Extract the (x, y) coordinate from the center of the cell holding the provided text.  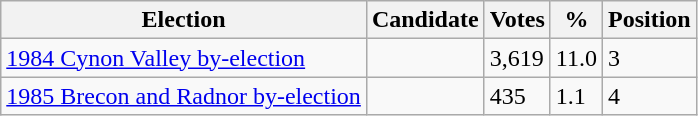
% (576, 20)
3,619 (517, 58)
4 (649, 96)
1.1 (576, 96)
Election (184, 20)
Votes (517, 20)
435 (517, 96)
1984 Cynon Valley by-election (184, 58)
3 (649, 58)
1985 Brecon and Radnor by-election (184, 96)
Candidate (425, 20)
Position (649, 20)
11.0 (576, 58)
